Output the (X, Y) coordinate of the center of the cell containing the given text.  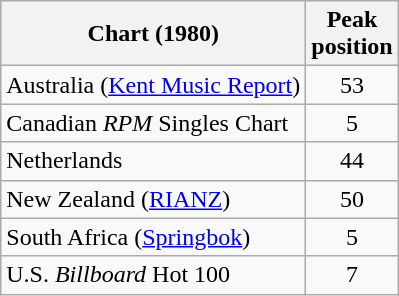
Peakposition (352, 34)
New Zealand (RIANZ) (154, 199)
Chart (1980) (154, 34)
Netherlands (154, 161)
South Africa (Springbok) (154, 237)
U.S. Billboard Hot 100 (154, 275)
44 (352, 161)
7 (352, 275)
Canadian RPM Singles Chart (154, 123)
Australia (Kent Music Report) (154, 85)
53 (352, 85)
50 (352, 199)
